For the text-containing cell, return its midpoint in [X, Y] coordinate format. 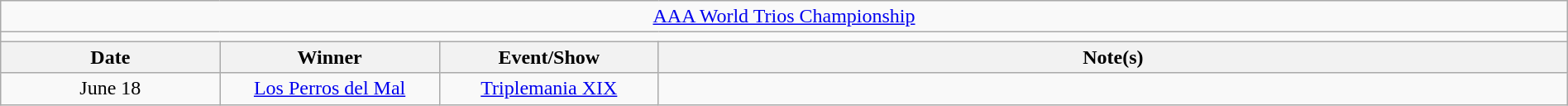
Los Perros del Mal [329, 89]
Winner [329, 57]
Triplemania XIX [549, 89]
AAA World Trios Championship [784, 17]
Event/Show [549, 57]
Note(s) [1113, 57]
June 18 [111, 89]
Date [111, 57]
